Identify which cell holds the provided text, then report its [X, Y] central coordinate. 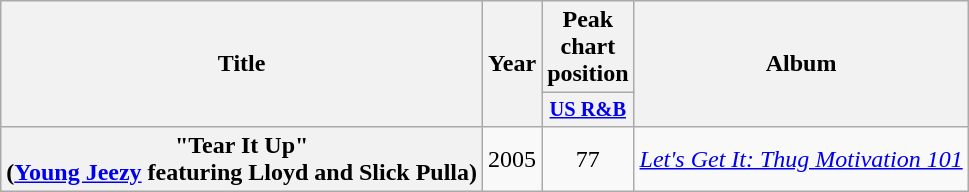
Title [242, 64]
Peak chart position [588, 47]
"Tear It Up"(Young Jeezy featuring Lloyd and Slick Pulla) [242, 158]
77 [588, 158]
2005 [512, 158]
US R&B [588, 110]
Let's Get It: Thug Motivation 101 [801, 158]
Year [512, 64]
Album [801, 64]
